Determine the [x, y] coordinate at the center of the cell enclosing the given text.  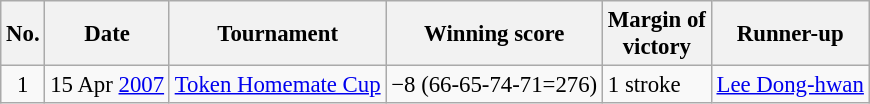
−8 (66-65-74-71=276) [494, 85]
Lee Dong-hwan [790, 85]
1 [23, 85]
15 Apr 2007 [107, 85]
Tournament [278, 34]
No. [23, 34]
Margin ofvictory [658, 34]
Runner-up [790, 34]
1 stroke [658, 85]
Winning score [494, 34]
Date [107, 34]
Token Homemate Cup [278, 85]
